Output the [X, Y] coordinate of the center of the cell containing the given text.  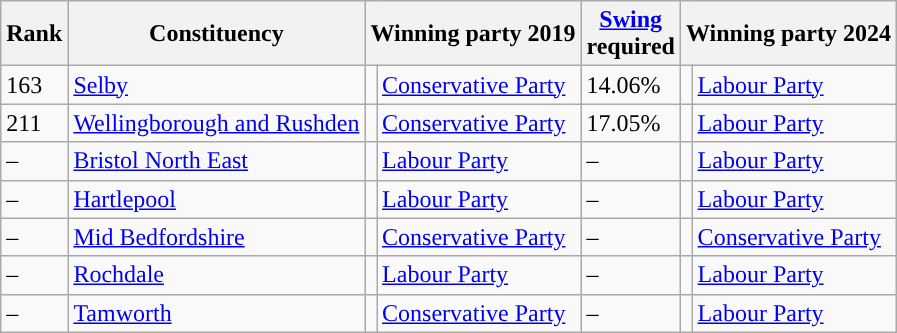
Bristol North East [216, 161]
163 [34, 85]
Winning party 2019 [473, 34]
Rank [34, 34]
Rochdale [216, 275]
Mid Bedfordshire [216, 237]
Constituency [216, 34]
Winning party 2024 [788, 34]
17.05% [631, 123]
Hartlepool [216, 199]
Selby [216, 85]
211 [34, 123]
14.06% [631, 85]
Swing required [631, 34]
Tamworth [216, 313]
Wellingborough and Rushden [216, 123]
